Determine the [x, y] coordinate at the center of the cell enclosing the given text.  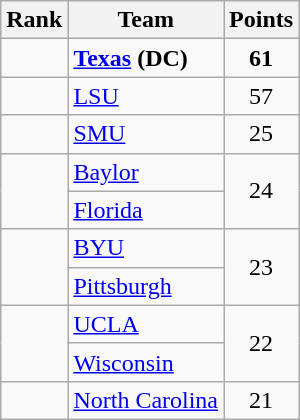
Pittsburgh [146, 286]
22 [262, 343]
Wisconsin [146, 362]
SMU [146, 134]
Baylor [146, 172]
Team [146, 20]
61 [262, 58]
23 [262, 267]
Texas (DC) [146, 58]
25 [262, 134]
24 [262, 191]
North Carolina [146, 400]
LSU [146, 96]
BYU [146, 248]
Rank [34, 20]
57 [262, 96]
Points [262, 20]
UCLA [146, 324]
21 [262, 400]
Florida [146, 210]
